Find where the given text appears and provide that cell's center as [X, Y] coordinate. 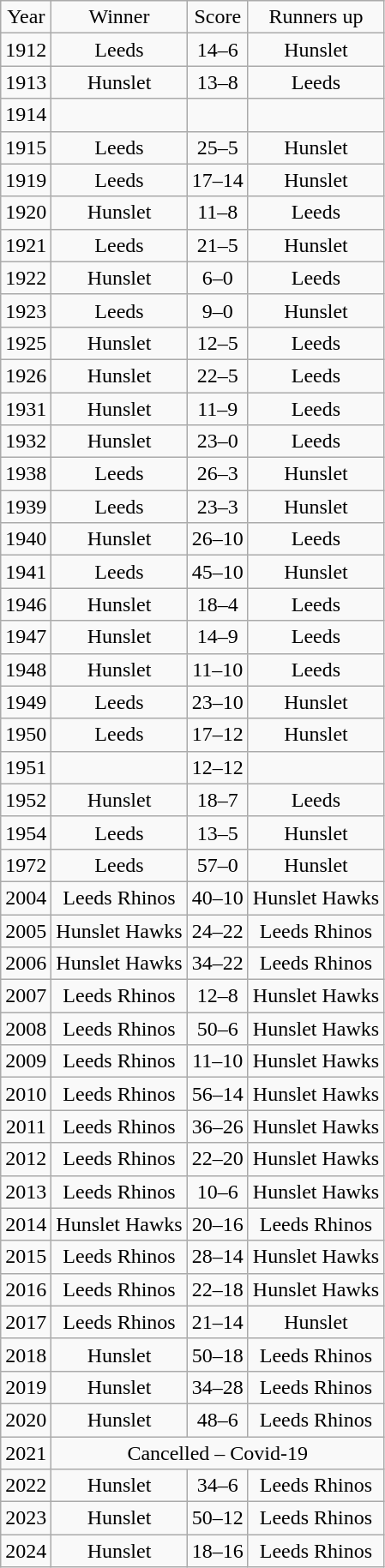
26–3 [218, 474]
2010 [26, 1094]
26–10 [218, 539]
1947 [26, 637]
56–14 [218, 1094]
1926 [26, 375]
1952 [26, 800]
2019 [26, 1387]
50–6 [218, 1029]
12–5 [218, 343]
40–10 [218, 898]
1920 [26, 213]
2005 [26, 930]
23–3 [218, 507]
Score [218, 17]
1912 [26, 50]
6–0 [218, 278]
2022 [26, 1486]
22–18 [218, 1289]
12–8 [218, 996]
1948 [26, 670]
Winner [119, 17]
1941 [26, 572]
36–26 [218, 1126]
18–16 [218, 1551]
2009 [26, 1061]
2016 [26, 1289]
24–22 [218, 930]
12–12 [218, 767]
34–28 [218, 1387]
1913 [26, 82]
1921 [26, 245]
2015 [26, 1257]
1915 [26, 147]
13–8 [218, 82]
1946 [26, 604]
Cancelled – Covid-19 [218, 1453]
34–6 [218, 1486]
2007 [26, 996]
1931 [26, 409]
1925 [26, 343]
2013 [26, 1192]
1954 [26, 832]
48–6 [218, 1420]
2006 [26, 964]
14–6 [218, 50]
2024 [26, 1551]
45–10 [218, 572]
57–0 [218, 865]
Year [26, 17]
11–8 [218, 213]
18–4 [218, 604]
2018 [26, 1355]
1932 [26, 442]
1940 [26, 539]
14–9 [218, 637]
23–0 [218, 442]
11–9 [218, 409]
2021 [26, 1453]
2014 [26, 1224]
18–7 [218, 800]
1938 [26, 474]
2004 [26, 898]
1950 [26, 735]
13–5 [218, 832]
1951 [26, 767]
17–12 [218, 735]
9–0 [218, 310]
2020 [26, 1420]
1972 [26, 865]
1919 [26, 180]
20–16 [218, 1224]
22–5 [218, 375]
23–10 [218, 702]
17–14 [218, 180]
34–22 [218, 964]
1923 [26, 310]
2011 [26, 1126]
50–12 [218, 1518]
22–20 [218, 1159]
21–5 [218, 245]
21–14 [218, 1322]
Runners up [316, 17]
2017 [26, 1322]
2023 [26, 1518]
2012 [26, 1159]
1922 [26, 278]
10–6 [218, 1192]
1939 [26, 507]
1949 [26, 702]
50–18 [218, 1355]
1914 [26, 115]
25–5 [218, 147]
2008 [26, 1029]
28–14 [218, 1257]
